For the text-containing cell, return its midpoint in (X, Y) coordinate format. 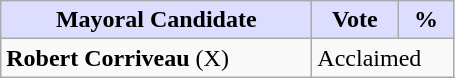
Robert Corriveau (X) (156, 58)
Vote (355, 20)
Acclaimed (383, 58)
% (426, 20)
Mayoral Candidate (156, 20)
